Determine the [x, y] coordinate at the center of the cell enclosing the given text.  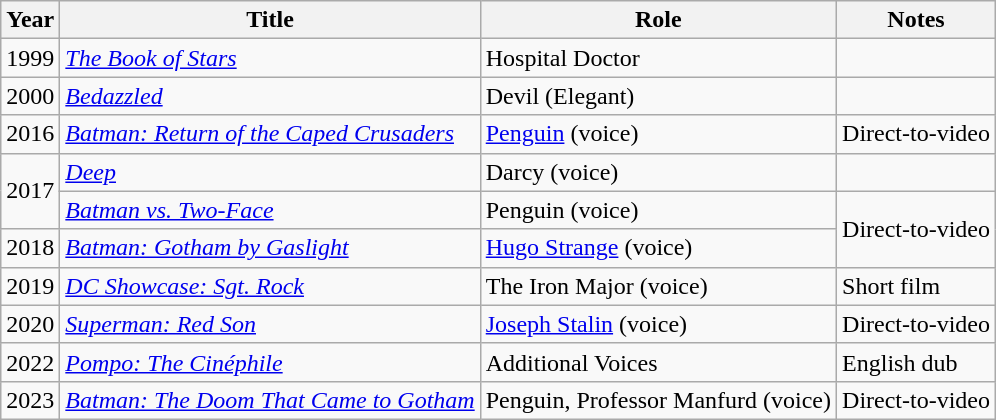
Title [270, 20]
Bedazzled [270, 96]
Hugo Strange (voice) [658, 248]
2019 [30, 286]
Short film [916, 286]
2018 [30, 248]
Batman: Gotham by Gaslight [270, 248]
Batman: Return of the Caped Crusaders [270, 134]
Notes [916, 20]
2017 [30, 191]
2000 [30, 96]
2022 [30, 362]
Deep [270, 172]
Year [30, 20]
1999 [30, 58]
Batman: The Doom That Came to Gotham [270, 400]
The Book of Stars [270, 58]
Pompo: The Cinéphile [270, 362]
Darcy (voice) [658, 172]
2020 [30, 324]
Role [658, 20]
Joseph Stalin (voice) [658, 324]
DC Showcase: Sgt. Rock [270, 286]
2023 [30, 400]
English dub [916, 362]
Hospital Doctor [658, 58]
The Iron Major (voice) [658, 286]
2016 [30, 134]
Devil (Elegant) [658, 96]
Batman vs. Two-Face [270, 210]
Superman: Red Son [270, 324]
Additional Voices [658, 362]
Penguin, Professor Manfurd (voice) [658, 400]
